Provide the (X, Y) coordinate of the cell's center where the given text is located.  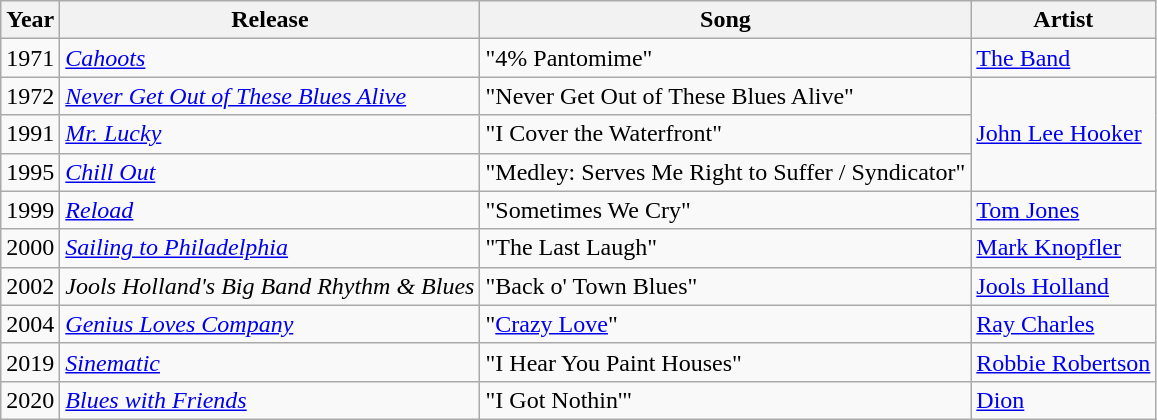
Year (30, 20)
Genius Loves Company (270, 324)
Song (726, 20)
1971 (30, 58)
Chill Out (270, 172)
Mark Knopfler (1064, 248)
2002 (30, 286)
The Band (1064, 58)
"Never Get Out of These Blues Alive" (726, 96)
"Medley: Serves Me Right to Suffer / Syndicator" (726, 172)
2000 (30, 248)
Artist (1064, 20)
"I Hear You Paint Houses" (726, 362)
Sailing to Philadelphia (270, 248)
Release (270, 20)
Blues with Friends (270, 400)
"Crazy Love" (726, 324)
Tom Jones (1064, 210)
2019 (30, 362)
"I Cover the Waterfront" (726, 134)
Never Get Out of These Blues Alive (270, 96)
Robbie Robertson (1064, 362)
Mr. Lucky (270, 134)
Ray Charles (1064, 324)
"4% Pantomime" (726, 58)
2004 (30, 324)
1995 (30, 172)
"The Last Laugh" (726, 248)
1991 (30, 134)
"Back o' Town Blues" (726, 286)
"Sometimes We Cry" (726, 210)
John Lee Hooker (1064, 134)
Cahoots (270, 58)
Dion (1064, 400)
Sinematic (270, 362)
1972 (30, 96)
Jools Holland's Big Band Rhythm & Blues (270, 286)
Reload (270, 210)
2020 (30, 400)
1999 (30, 210)
"I Got Nothin'" (726, 400)
Jools Holland (1064, 286)
